Return (x, y) of the center of cell containing provided text 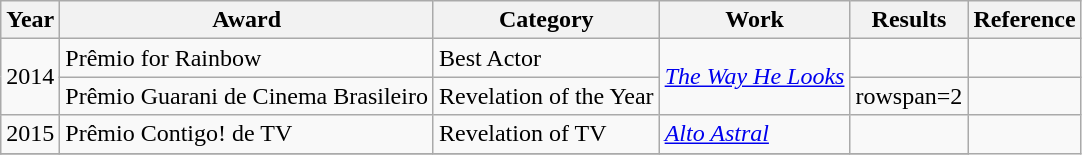
Best Actor (546, 58)
2015 (30, 134)
The Way He Looks (754, 77)
Prêmio Contigo! de TV (247, 134)
Revelation of TV (546, 134)
Alto Astral (754, 134)
2014 (30, 77)
Prêmio Guarani de Cinema Brasileiro (247, 96)
Category (546, 20)
Work (754, 20)
rowspan=2 (909, 96)
Results (909, 20)
Reference (1024, 20)
Award (247, 20)
Revelation of the Year (546, 96)
Year (30, 20)
Prêmio for Rainbow (247, 58)
